For the text-containing cell, return its midpoint in [X, Y] coordinate format. 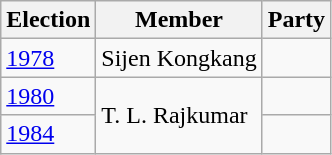
Sijen Kongkang [179, 58]
1984 [48, 134]
Member [179, 20]
Election [48, 20]
1980 [48, 96]
Party [296, 20]
T. L. Rajkumar [179, 115]
1978 [48, 58]
